Output the [x, y] coordinate of the center of the cell containing the given text.  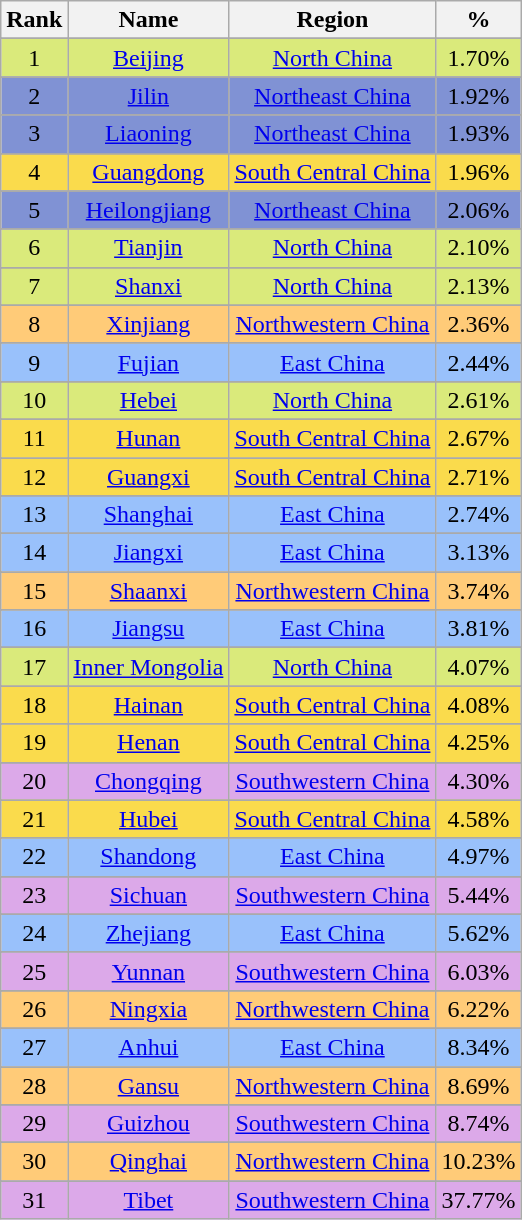
29 [34, 1124]
7 [34, 286]
Jilin [148, 96]
20 [34, 781]
6 [34, 248]
2.71% [478, 477]
Hainan [148, 705]
2.44% [478, 362]
4 [34, 172]
Guangdong [148, 172]
Region [332, 20]
Tianjin [148, 248]
Rank [34, 20]
Liaoning [148, 134]
3.13% [478, 553]
3 [34, 134]
1.70% [478, 58]
5 [34, 210]
25 [34, 971]
27 [34, 1047]
Henan [148, 743]
Heilongjiang [148, 210]
2.10% [478, 248]
Fujian [148, 362]
13 [34, 515]
31 [34, 1200]
Tibet [148, 1200]
2.06% [478, 210]
10.23% [478, 1162]
6.03% [478, 971]
Qinghai [148, 1162]
Guizhou [148, 1124]
Inner Mongolia [148, 667]
Sichuan [148, 895]
5.62% [478, 933]
Shaanxi [148, 591]
2.67% [478, 438]
Anhui [148, 1047]
Shanghai [148, 515]
22 [34, 857]
6.22% [478, 1009]
Chongqing [148, 781]
Name [148, 20]
16 [34, 629]
4.07% [478, 667]
19 [34, 743]
Shanxi [148, 286]
4.25% [478, 743]
Beijing [148, 58]
5.44% [478, 895]
26 [34, 1009]
Hubei [148, 819]
17 [34, 667]
4.30% [478, 781]
Zhejiang [148, 933]
4.08% [478, 705]
% [478, 20]
Hunan [148, 438]
11 [34, 438]
14 [34, 553]
8.69% [478, 1085]
10 [34, 400]
24 [34, 933]
2.74% [478, 515]
30 [34, 1162]
3.74% [478, 591]
21 [34, 819]
4.58% [478, 819]
Gansu [148, 1085]
1.92% [478, 96]
28 [34, 1085]
1 [34, 58]
Xinjiang [148, 324]
37.77% [478, 1200]
Jiangsu [148, 629]
Jiangxi [148, 553]
1.93% [478, 134]
2.61% [478, 400]
9 [34, 362]
Shandong [148, 857]
1.96% [478, 172]
Guangxi [148, 477]
4.97% [478, 857]
8.74% [478, 1124]
8 [34, 324]
8.34% [478, 1047]
Ningxia [148, 1009]
18 [34, 705]
Hebei [148, 400]
2.13% [478, 286]
23 [34, 895]
12 [34, 477]
15 [34, 591]
Yunnan [148, 971]
2 [34, 96]
3.81% [478, 629]
2.36% [478, 324]
